Determine the [X, Y] coordinate at the center of the cell enclosing the given text.  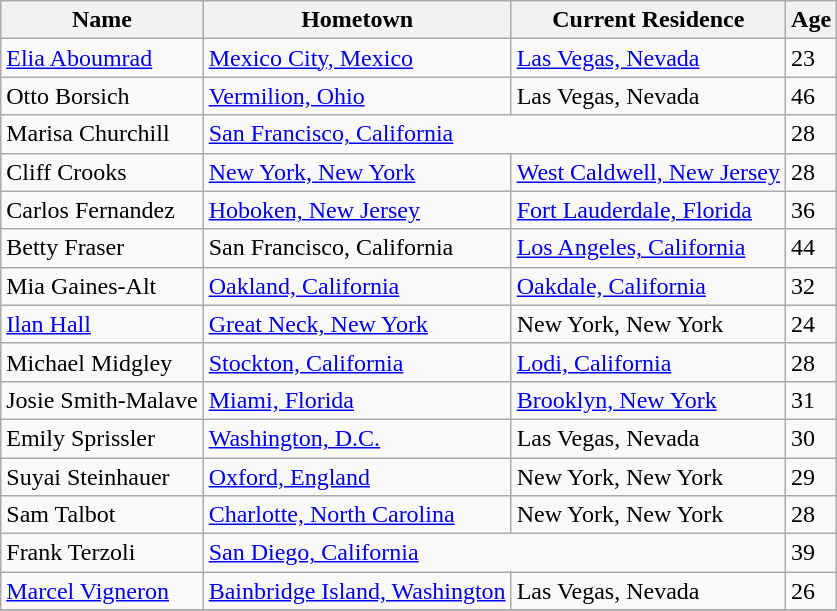
24 [812, 324]
Josie Smith-Malave [102, 400]
30 [812, 438]
Fort Lauderdale, Florida [648, 210]
Current Residence [648, 20]
Mia Gaines-Alt [102, 286]
Lodi, California [648, 362]
Great Neck, New York [357, 324]
Charlotte, North Carolina [357, 515]
44 [812, 248]
Cliff Crooks [102, 172]
Hoboken, New Jersey [357, 210]
Otto Borsich [102, 96]
32 [812, 286]
Oakdale, California [648, 286]
Marisa Churchill [102, 134]
Bainbridge Island, Washington [357, 591]
23 [812, 58]
Miami, Florida [357, 400]
Oakland, California [357, 286]
46 [812, 96]
Elia Aboumrad [102, 58]
Suyai Steinhauer [102, 477]
26 [812, 591]
West Caldwell, New Jersey [648, 172]
San Diego, California [494, 553]
Ilan Hall [102, 324]
36 [812, 210]
Age [812, 20]
29 [812, 477]
Emily Sprissler [102, 438]
Mexico City, Mexico [357, 58]
Oxford, England [357, 477]
Betty Fraser [102, 248]
Brooklyn, New York [648, 400]
39 [812, 553]
Hometown [357, 20]
Washington, D.C. [357, 438]
Los Angeles, California [648, 248]
Carlos Fernandez [102, 210]
Michael Midgley [102, 362]
Stockton, California [357, 362]
Marcel Vigneron [102, 591]
Sam Talbot [102, 515]
Name [102, 20]
31 [812, 400]
Vermilion, Ohio [357, 96]
Frank Terzoli [102, 553]
